From the cell containing the given text, extract its center point as [x, y] coordinate. 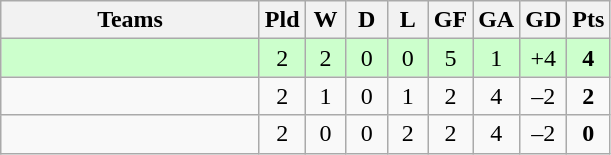
5 [450, 58]
Pts [588, 20]
W [326, 20]
Pld [282, 20]
GA [496, 20]
GD [544, 20]
+4 [544, 58]
L [408, 20]
Teams [130, 20]
D [366, 20]
GF [450, 20]
